Detect which cell encompasses the target text, then output its (X, Y) center coordinate. 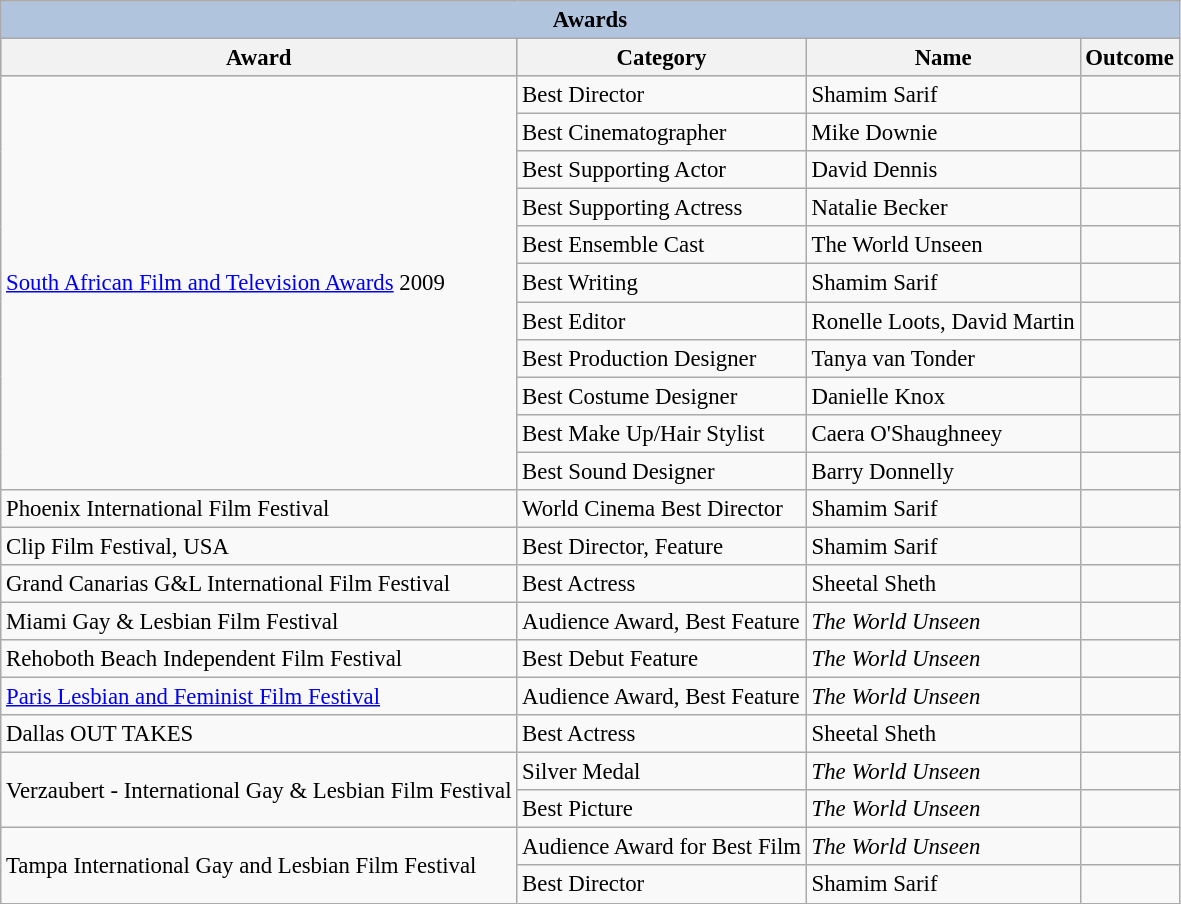
Silver Medal (662, 772)
Ronelle Loots, David Martin (943, 321)
Outcome (1130, 58)
Best Director, Feature (662, 546)
World Cinema Best Director (662, 509)
Caera O'Shaughneey (943, 433)
Best Picture (662, 809)
Best Writing (662, 283)
Rehoboth Beach Independent Film Festival (259, 659)
Best Ensemble Cast (662, 245)
David Dennis (943, 170)
Paris Lesbian and Feminist Film Festival (259, 697)
Best Costume Designer (662, 396)
Mike Downie (943, 133)
Category (662, 58)
Miami Gay & Lesbian Film Festival (259, 621)
Awards (590, 20)
Best Debut Feature (662, 659)
Verzaubert - International Gay & Lesbian Film Festival (259, 790)
Audience Award for Best Film (662, 847)
Best Production Designer (662, 358)
Dallas OUT TAKES (259, 734)
Best Editor (662, 321)
Best Make Up/Hair Stylist (662, 433)
Best Supporting Actor (662, 170)
Tanya van Tonder (943, 358)
Phoenix International Film Festival (259, 509)
Barry Donnelly (943, 471)
Tampa International Gay and Lesbian Film Festival (259, 866)
South African Film and Television Awards 2009 (259, 283)
Danielle Knox (943, 396)
Name (943, 58)
Best Supporting Actress (662, 208)
Clip Film Festival, USA (259, 546)
Grand Canarias G&L International Film Festival (259, 584)
Best Sound Designer (662, 471)
Natalie Becker (943, 208)
Best Cinematographer (662, 133)
Award (259, 58)
